From the cell containing the given text, extract its center point as [X, Y] coordinate. 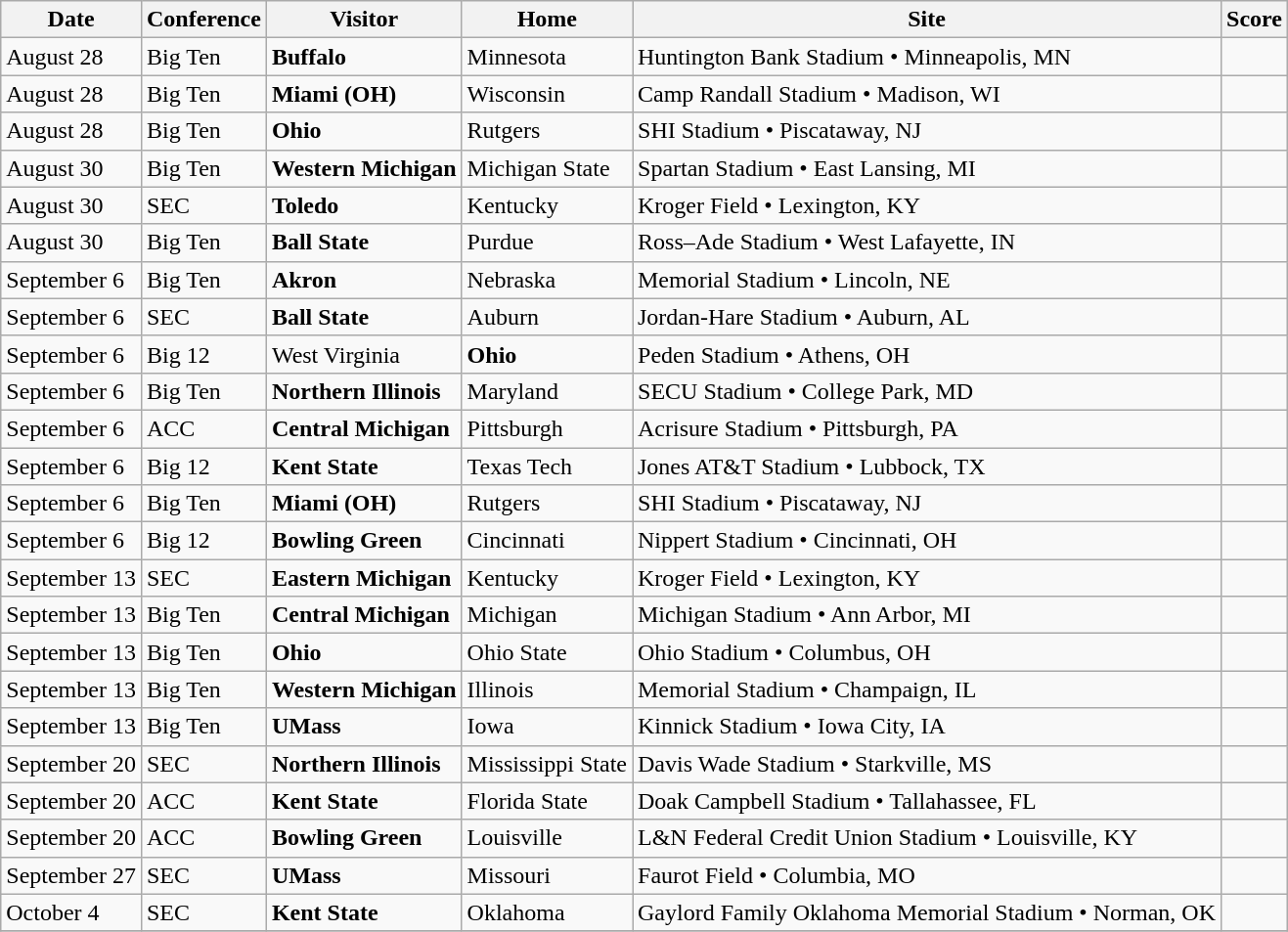
Auburn [547, 317]
Mississippi State [547, 764]
Jordan-Hare Stadium • Auburn, AL [926, 317]
Illinois [547, 689]
September 27 [71, 875]
Faurot Field • Columbia, MO [926, 875]
Louisville [547, 838]
Conference [203, 20]
Ohio Stadium • Columbus, OH [926, 652]
Ohio State [547, 652]
Pittsburgh [547, 428]
Visitor [364, 20]
Jones AT&T Stadium • Lubbock, TX [926, 466]
Maryland [547, 391]
Peden Stadium • Athens, OH [926, 354]
Minnesota [547, 57]
Purdue [547, 243]
Date [71, 20]
Davis Wade Stadium • Starkville, MS [926, 764]
Michigan State [547, 168]
Huntington Bank Stadium • Minneapolis, MN [926, 57]
L&N Federal Credit Union Stadium • Louisville, KY [926, 838]
Ross–Ade Stadium • West Lafayette, IN [926, 243]
Memorial Stadium • Lincoln, NE [926, 280]
Gaylord Family Oklahoma Memorial Stadium • Norman, OK [926, 912]
Michigan [547, 615]
SECU Stadium • College Park, MD [926, 391]
Eastern Michigan [364, 578]
Akron [364, 280]
Iowa [547, 727]
Site [926, 20]
Texas Tech [547, 466]
Cincinnati [547, 541]
Michigan Stadium • Ann Arbor, MI [926, 615]
Camp Randall Stadium • Madison, WI [926, 94]
Florida State [547, 801]
Acrisure Stadium • Pittsburgh, PA [926, 428]
Kinnick Stadium • Iowa City, IA [926, 727]
Doak Campbell Stadium • Tallahassee, FL [926, 801]
Buffalo [364, 57]
Nippert Stadium • Cincinnati, OH [926, 541]
Nebraska [547, 280]
West Virginia [364, 354]
Wisconsin [547, 94]
Toledo [364, 205]
Spartan Stadium • East Lansing, MI [926, 168]
Memorial Stadium • Champaign, IL [926, 689]
Oklahoma [547, 912]
Score [1255, 20]
Home [547, 20]
Missouri [547, 875]
October 4 [71, 912]
